Provide the [x, y] coordinate of the cell's center where the given text is located.  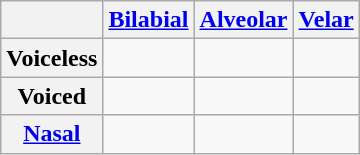
Velar [326, 20]
Nasal [52, 134]
Voiced [52, 96]
Voiceless [52, 58]
Bilabial [148, 20]
Alveolar [244, 20]
